Determine the (X, Y) coordinate at the center of the cell enclosing the given text.  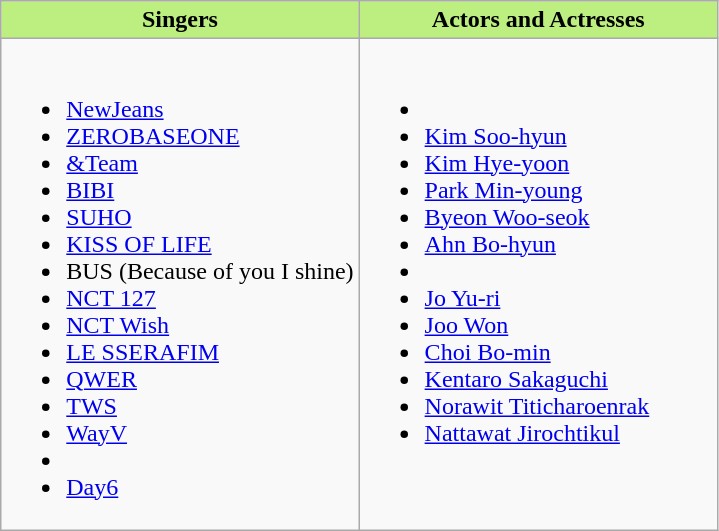
Actors and Actresses (538, 20)
Singers (180, 20)
NewJeansZEROBASEONE&TeamBIBISUHOKISS OF LIFEBUS (Because of you I shine)NCT 127NCT WishLE SSERAFIMQWERTWSWayVDay6 (180, 284)
Kim Soo-hyunKim Hye-yoonPark Min-youngByeon Woo-seokAhn Bo-hyunJo Yu-riJoo WonChoi Bo-minKentaro SakaguchiNorawit TiticharoenrakNattawat Jirochtikul (538, 284)
